Output the (x, y) coordinate of the center of the cell containing the given text.  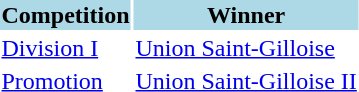
Competition (66, 15)
Division I (66, 48)
Winner (246, 15)
Union Saint-Gilloise (246, 48)
